Pinpoint the cell where the given text exists, returning its (x, y) midpoint coordinate. 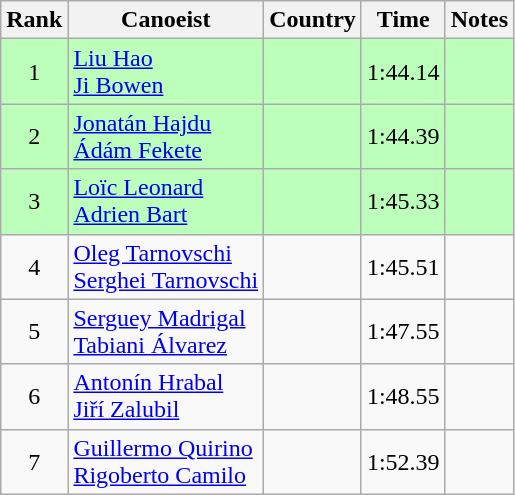
1:45.51 (403, 266)
6 (34, 396)
1:44.39 (403, 136)
Jonatán HajduÁdám Fekete (166, 136)
Rank (34, 20)
Country (313, 20)
5 (34, 332)
Loïc LeonardAdrien Bart (166, 202)
Canoeist (166, 20)
1:47.55 (403, 332)
1 (34, 72)
Serguey MadrigalTabiani Álvarez (166, 332)
4 (34, 266)
1:52.39 (403, 462)
Guillermo QuirinoRigoberto Camilo (166, 462)
1:48.55 (403, 396)
Antonín HrabalJiří Zalubil (166, 396)
3 (34, 202)
7 (34, 462)
Oleg TarnovschiSerghei Tarnovschi (166, 266)
1:44.14 (403, 72)
Notes (479, 20)
Time (403, 20)
2 (34, 136)
1:45.33 (403, 202)
Liu HaoJi Bowen (166, 72)
